Extract the [x, y] coordinate from the center of the cell holding the provided text.  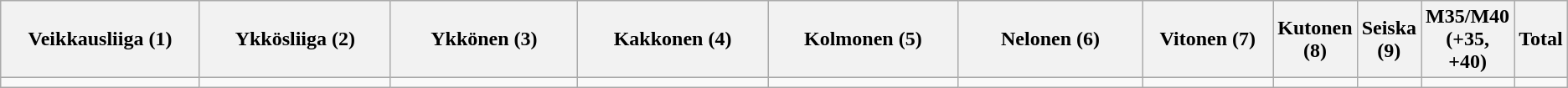
Total [1541, 39]
Nelonen (6) [1050, 39]
M35/M40 (+35, +40) [1467, 39]
Ykkönen (3) [484, 39]
Kolmonen (5) [863, 39]
Vitonen (7) [1208, 39]
Kakkonen (4) [672, 39]
Ykkösliiga (2) [295, 39]
Kutonen (8) [1315, 39]
Seiska (9) [1389, 39]
Veikkausliiga (1) [101, 39]
